Provide the (X, Y) coordinate of the cell's center where the given text is located.  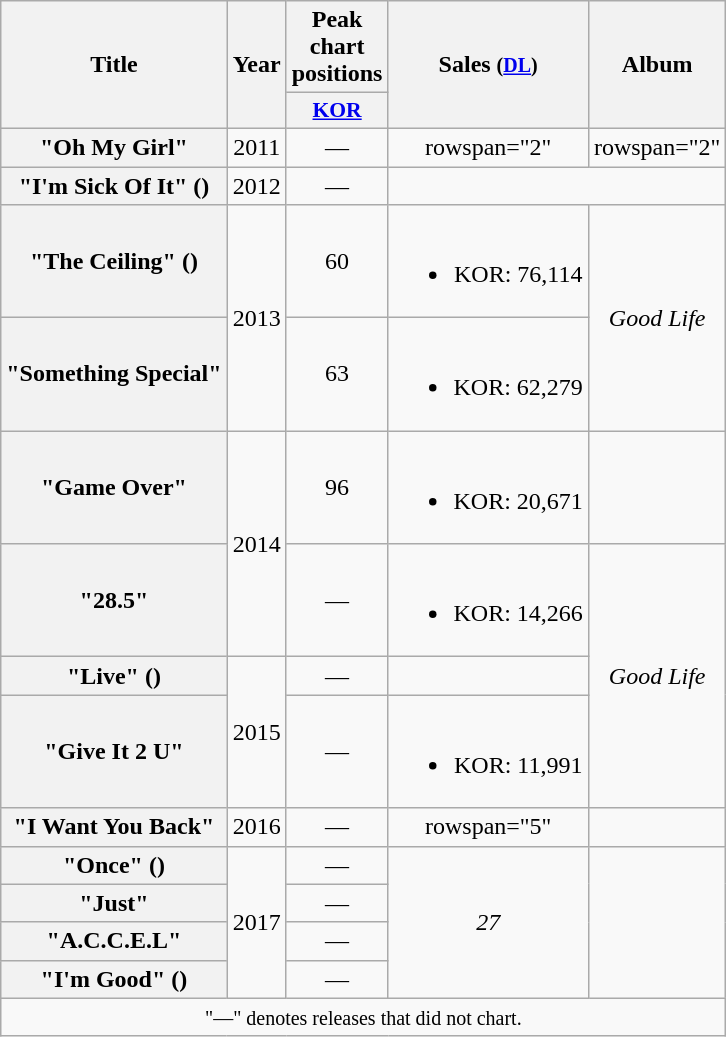
2015 (256, 732)
63 (337, 374)
"Give It 2 U" (114, 752)
KOR: 11,991 (488, 752)
2014 (256, 544)
Album (657, 65)
KOR: 14,266 (488, 600)
"—" denotes releases that did not chart. (364, 1017)
Sales (DL) (488, 65)
"Game Over" (114, 488)
Year (256, 65)
"The Ceiling" () (114, 262)
60 (337, 262)
"28.5" (114, 600)
"Oh My Girl" (114, 147)
KOR (337, 111)
KOR: 76,114 (488, 262)
"I Want You Back" (114, 827)
2017 (256, 922)
"I'm Sick Of It" () (114, 185)
"A.C.C.E.L" (114, 941)
Title (114, 65)
Peak chart positions (337, 47)
KOR: 62,279 (488, 374)
96 (337, 488)
2012 (256, 185)
2011 (256, 147)
"I'm Good" () (114, 979)
"Something Special" (114, 374)
KOR: 20,671 (488, 488)
"Once" () (114, 865)
2013 (256, 318)
27 (488, 922)
2016 (256, 827)
"Live" () (114, 676)
rowspan="5" (488, 827)
"Just" (114, 903)
